For the text-containing cell, return its midpoint in [X, Y] coordinate format. 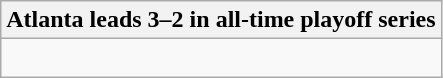
Atlanta leads 3–2 in all-time playoff series [221, 20]
